Detect which cell encompasses the target text, then output its [x, y] center coordinate. 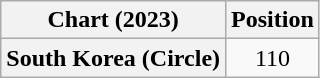
110 [273, 58]
South Korea (Circle) [114, 58]
Position [273, 20]
Chart (2023) [114, 20]
